Output the (x, y) coordinate of the center of the cell containing the given text.  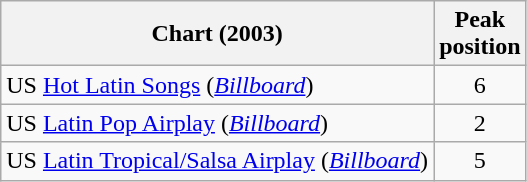
Peakposition (480, 34)
US Latin Pop Airplay (Billboard) (218, 123)
US Latin Tropical/Salsa Airplay (Billboard) (218, 161)
US Hot Latin Songs (Billboard) (218, 85)
5 (480, 161)
Chart (2003) (218, 34)
6 (480, 85)
2 (480, 123)
